Extract the [X, Y] coordinate from the center of the cell holding the provided text.  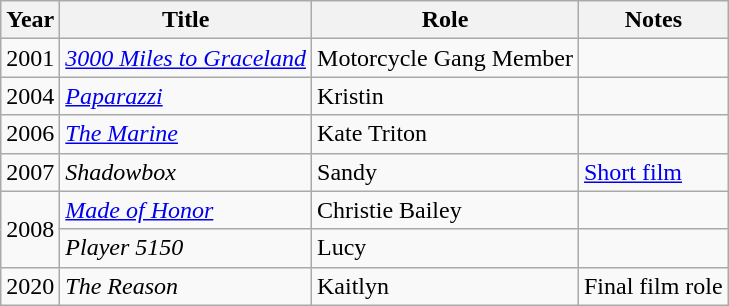
3000 Miles to Graceland [186, 58]
Made of Honor [186, 210]
Title [186, 20]
Short film [653, 172]
Sandy [446, 172]
Shadowbox [186, 172]
Kate Triton [446, 134]
Notes [653, 20]
2020 [30, 286]
2004 [30, 96]
Role [446, 20]
The Marine [186, 134]
Year [30, 20]
Kaitlyn [446, 286]
Christie Bailey [446, 210]
Motorcycle Gang Member [446, 58]
Kristin [446, 96]
2001 [30, 58]
Final film role [653, 286]
Player 5150 [186, 248]
2006 [30, 134]
2008 [30, 229]
Paparazzi [186, 96]
The Reason [186, 286]
Lucy [446, 248]
2007 [30, 172]
